From the cell containing the given text, extract its center point as (X, Y) coordinate. 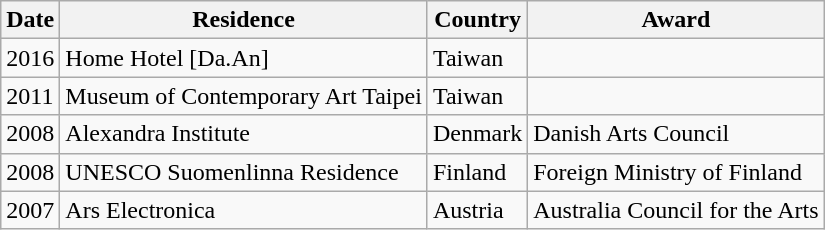
Foreign Ministry of Finland (676, 172)
UNESCO Suomenlinna Residence (244, 172)
Denmark (477, 134)
Finland (477, 172)
Home Hotel [Da.An] (244, 58)
2011 (30, 96)
Austria (477, 210)
Alexandra Institute (244, 134)
2007 (30, 210)
Museum of Contemporary Art Taipei (244, 96)
2016 (30, 58)
Ars Electronica (244, 210)
Residence (244, 20)
Australia Council for the Arts (676, 210)
Award (676, 20)
Date (30, 20)
Country (477, 20)
Danish Arts Council (676, 134)
